Extract the (X, Y) coordinate from the center of the cell holding the provided text.  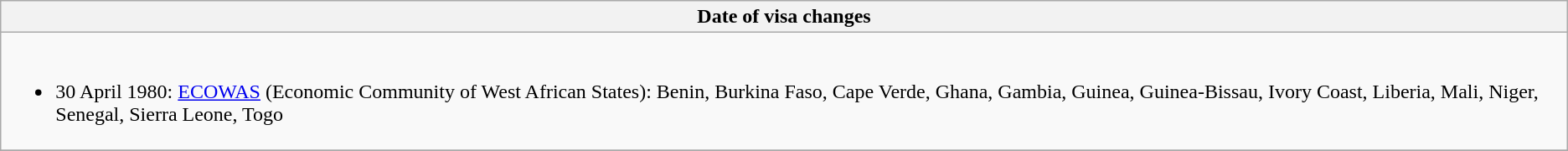
Date of visa changes (784, 17)
